From the cell containing the given text, extract its center point as (x, y) coordinate. 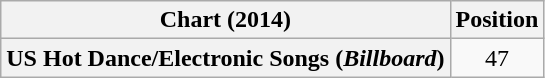
Position (497, 20)
47 (497, 58)
US Hot Dance/Electronic Songs (Billboard) (226, 58)
Chart (2014) (226, 20)
